Provide the (x, y) coordinate of the cell's center where the given text is located.  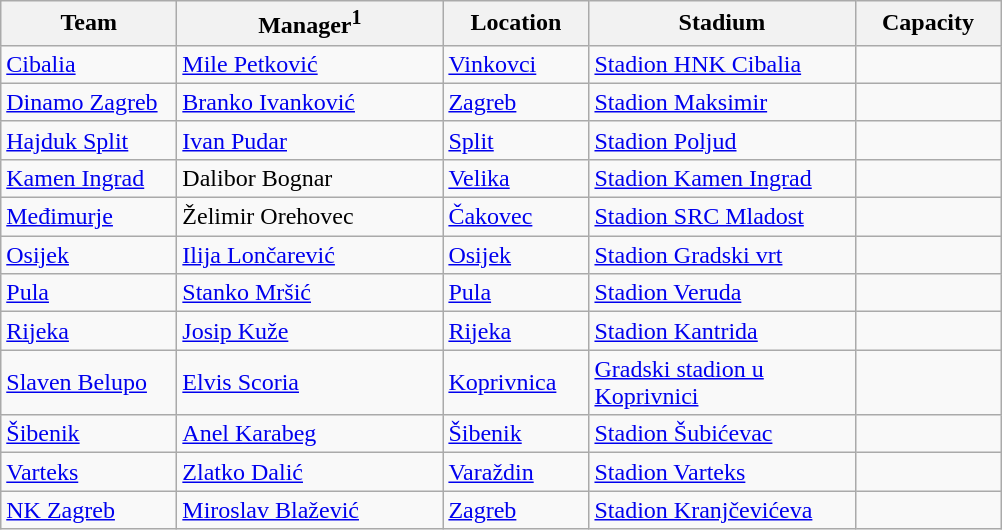
Slaven Belupo (89, 382)
Varaždin (516, 472)
Stadion Varteks (722, 472)
Stanko Mršić (310, 293)
Hajduk Split (89, 140)
Ivan Pudar (310, 140)
Gradski stadion u Koprivnici (722, 382)
Međimurje (89, 217)
Team (89, 24)
Stadion Gradski vrt (722, 255)
Stadion Kantrida (722, 331)
Dinamo Zagreb (89, 102)
Stadion SRC Mladost (722, 217)
Manager1 (310, 24)
Branko Ivanković (310, 102)
Cibalia (89, 64)
Kamen Ingrad (89, 178)
Anel Karabeg (310, 434)
Ilija Lončarević (310, 255)
Stadium (722, 24)
Mile Petković (310, 64)
Josip Kuže (310, 331)
Vinkovci (516, 64)
NK Zagreb (89, 510)
Location (516, 24)
Split (516, 140)
Koprivnica (516, 382)
Stadion Maksimir (722, 102)
Stadion Kranjčevićeva (722, 510)
Miroslav Blažević (310, 510)
Stadion Šubićevac (722, 434)
Želimir Orehovec (310, 217)
Stadion Veruda (722, 293)
Čakovec (516, 217)
Elvis Scoria (310, 382)
Dalibor Bognar (310, 178)
Stadion Poljud (722, 140)
Capacity (928, 24)
Varteks (89, 472)
Velika (516, 178)
Stadion Kamen Ingrad (722, 178)
Stadion HNK Cibalia (722, 64)
Zlatko Dalić (310, 472)
